Identify which cell holds the provided text, then report its [x, y] central coordinate. 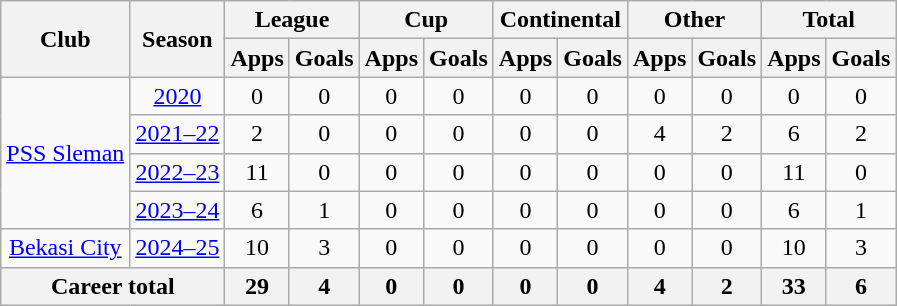
Cup [426, 20]
2020 [178, 96]
Career total [113, 286]
2023–24 [178, 210]
Total [829, 20]
29 [257, 286]
Bekasi City [66, 248]
Other [694, 20]
PSS Sleman [66, 153]
33 [794, 286]
League [292, 20]
Club [66, 39]
2024–25 [178, 248]
2022–23 [178, 172]
Continental [560, 20]
2021–22 [178, 134]
Season [178, 39]
